From the cell containing the given text, extract its center point as [X, Y] coordinate. 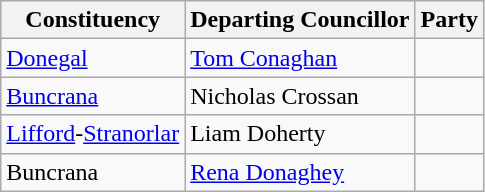
Nicholas Crossan [300, 96]
Liam Doherty [300, 134]
Party [449, 20]
Lifford-Stranorlar [93, 134]
Donegal [93, 58]
Tom Conaghan [300, 58]
Rena Donaghey [300, 172]
Departing Councillor [300, 20]
Constituency [93, 20]
